Detect which cell encompasses the target text, then output its (x, y) center coordinate. 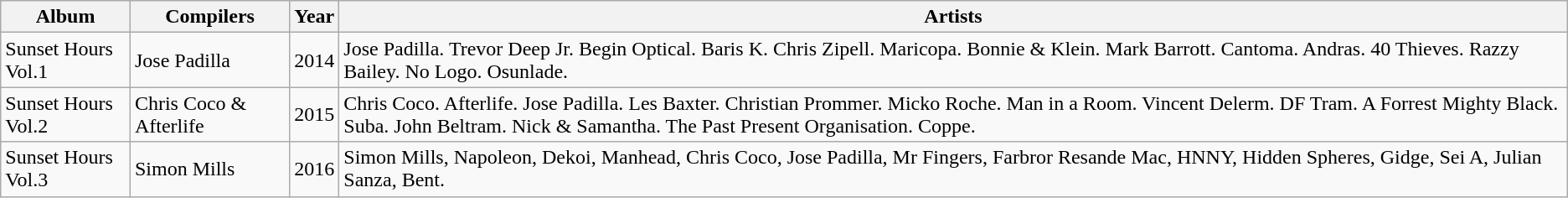
Jose Padilla (209, 60)
2016 (315, 169)
2015 (315, 114)
Chris Coco & Afterlife (209, 114)
Simon Mills (209, 169)
Year (315, 17)
Album (65, 17)
Compilers (209, 17)
2014 (315, 60)
Sunset Hours Vol.1 (65, 60)
Artists (953, 17)
Sunset Hours Vol.3 (65, 169)
Sunset Hours Vol.2 (65, 114)
